Identify which cell holds the provided text, then report its (X, Y) central coordinate. 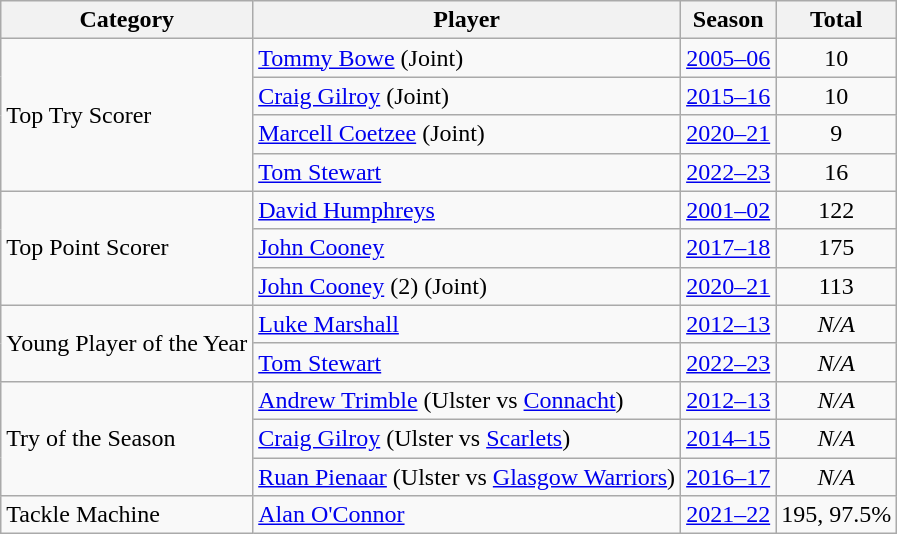
2015–16 (728, 96)
2016–17 (728, 477)
David Humphreys (467, 210)
9 (836, 134)
John Cooney (2) (Joint) (467, 286)
Top Try Scorer (127, 115)
Craig Gilroy (Ulster vs Scarlets) (467, 438)
Andrew Trimble (Ulster vs Connacht) (467, 400)
Season (728, 20)
Craig Gilroy (Joint) (467, 96)
Top Point Scorer (127, 248)
175 (836, 248)
16 (836, 172)
2014–15 (728, 438)
John Cooney (467, 248)
2005–06 (728, 58)
Ruan Pienaar (Ulster vs Glasgow Warriors) (467, 477)
2021–22 (728, 515)
Player (467, 20)
Total (836, 20)
Try of the Season (127, 438)
113 (836, 286)
195, 97.5% (836, 515)
Luke Marshall (467, 324)
Tommy Bowe (Joint) (467, 58)
122 (836, 210)
Alan O'Connor (467, 515)
Young Player of the Year (127, 343)
2017–18 (728, 248)
Category (127, 20)
2001–02 (728, 210)
Tackle Machine (127, 515)
Marcell Coetzee (Joint) (467, 134)
